Locate the cell with the specified text and output its [x, y] center coordinate. 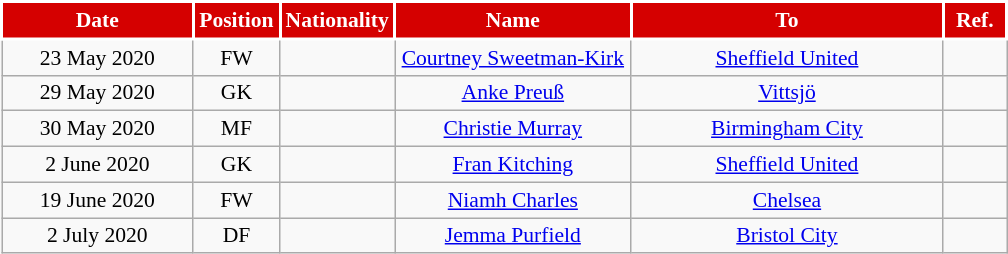
Chelsea [787, 200]
Fran Kitching [514, 165]
To [787, 20]
Date [98, 20]
Bristol City [787, 236]
2 July 2020 [98, 236]
Anke Preuß [514, 93]
Christie Murray [514, 129]
23 May 2020 [98, 57]
Ref. [975, 20]
Birmingham City [787, 129]
MF [236, 129]
Courtney Sweetman-Kirk [514, 57]
Position [236, 20]
Jemma Purfield [514, 236]
Niamh Charles [514, 200]
30 May 2020 [98, 129]
Nationality [338, 20]
Name [514, 20]
19 June 2020 [98, 200]
DF [236, 236]
2 June 2020 [98, 165]
29 May 2020 [98, 93]
Vittsjö [787, 93]
